Output the (X, Y) coordinate of the center of the cell containing the given text.  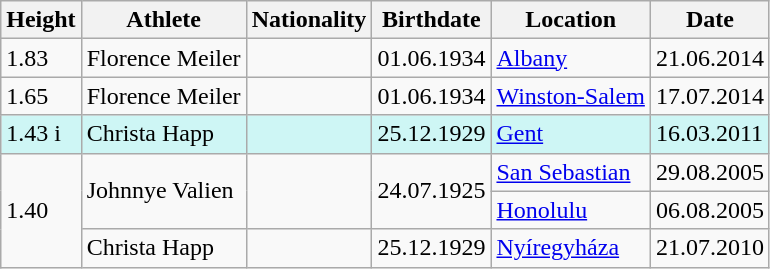
21.06.2014 (710, 58)
1.65 (41, 96)
Nyíregyháza (570, 248)
Gent (570, 134)
06.08.2005 (710, 210)
17.07.2014 (710, 96)
21.07.2010 (710, 248)
1.40 (41, 210)
29.08.2005 (710, 172)
Honolulu (570, 210)
Johnnye Valien (164, 191)
Athlete (164, 20)
1.43 i (41, 134)
Height (41, 20)
Date (710, 20)
24.07.1925 (432, 191)
Location (570, 20)
1.83 (41, 58)
Birthdate (432, 20)
Winston-Salem (570, 96)
Nationality (309, 20)
16.03.2011 (710, 134)
Albany (570, 58)
San Sebastian (570, 172)
